Capture the cell that displays the provided text and extract its [x, y] central coordinate. 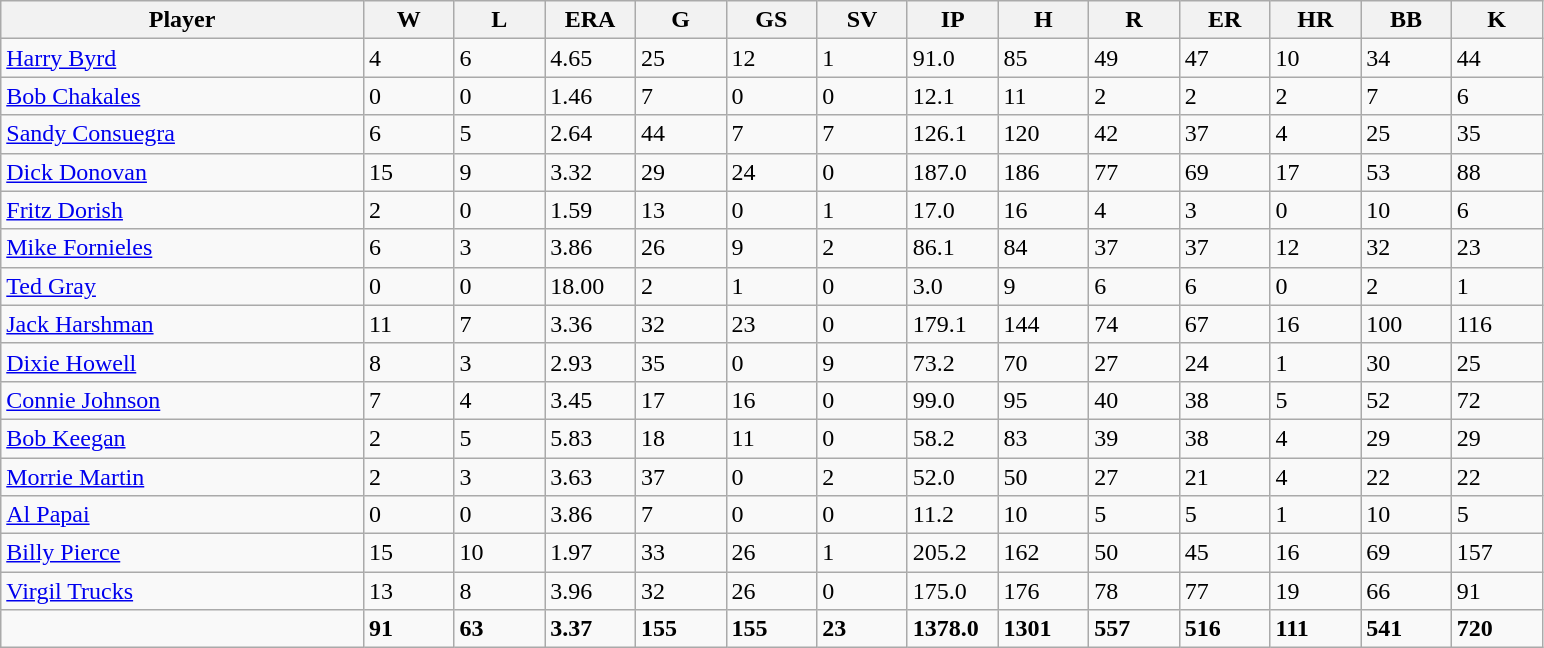
162 [1044, 553]
78 [1134, 591]
73.2 [952, 362]
5.83 [590, 438]
K [1496, 20]
52.0 [952, 477]
IP [952, 20]
88 [1496, 172]
1378.0 [952, 629]
Player [182, 20]
100 [1406, 324]
52 [1406, 400]
Mike Fornieles [182, 248]
187.0 [952, 172]
720 [1496, 629]
42 [1134, 134]
3.32 [590, 172]
67 [1224, 324]
3.0 [952, 286]
Harry Byrd [182, 58]
3.96 [590, 591]
83 [1044, 438]
34 [1406, 58]
Virgil Trucks [182, 591]
Dick Donovan [182, 172]
Jack Harshman [182, 324]
Bob Chakales [182, 96]
33 [680, 553]
116 [1496, 324]
17.0 [952, 210]
W [408, 20]
Bob Keegan [182, 438]
4.65 [590, 58]
Morrie Martin [182, 477]
72 [1496, 400]
H [1044, 20]
70 [1044, 362]
144 [1044, 324]
1.59 [590, 210]
516 [1224, 629]
86.1 [952, 248]
39 [1134, 438]
Billy Pierce [182, 553]
91.0 [952, 58]
95 [1044, 400]
ER [1224, 20]
175.0 [952, 591]
30 [1406, 362]
12.1 [952, 96]
111 [1316, 629]
Sandy Consuegra [182, 134]
18.00 [590, 286]
1.97 [590, 553]
2.93 [590, 362]
53 [1406, 172]
11.2 [952, 515]
ERA [590, 20]
557 [1134, 629]
47 [1224, 58]
BB [1406, 20]
Connie Johnson [182, 400]
3.36 [590, 324]
85 [1044, 58]
3.45 [590, 400]
205.2 [952, 553]
84 [1044, 248]
19 [1316, 591]
Al Papai [182, 515]
SV [862, 20]
R [1134, 20]
HR [1316, 20]
2.64 [590, 134]
176 [1044, 591]
Fritz Dorish [182, 210]
1.46 [590, 96]
45 [1224, 553]
186 [1044, 172]
120 [1044, 134]
74 [1134, 324]
58.2 [952, 438]
49 [1134, 58]
541 [1406, 629]
Ted Gray [182, 286]
Dixie Howell [182, 362]
1301 [1044, 629]
126.1 [952, 134]
66 [1406, 591]
G [680, 20]
18 [680, 438]
179.1 [952, 324]
99.0 [952, 400]
157 [1496, 553]
40 [1134, 400]
L [500, 20]
21 [1224, 477]
GS [772, 20]
63 [500, 629]
3.37 [590, 629]
3.63 [590, 477]
